Locate the cell with the specified text and output its (X, Y) center coordinate. 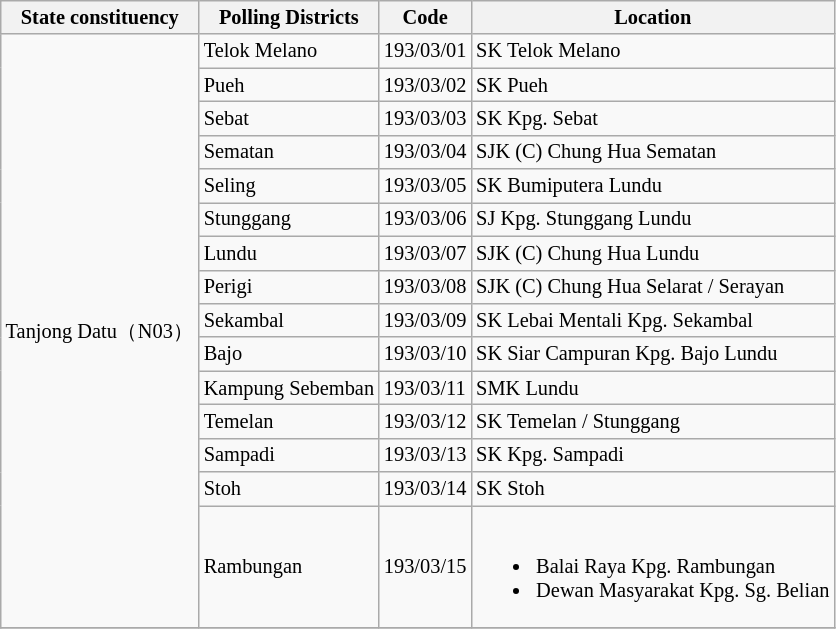
Sekambal (289, 320)
SK Bumiputera Lundu (652, 186)
SMK Lundu (652, 388)
193/03/13 (425, 455)
Sematan (289, 152)
State constituency (100, 17)
193/03/15 (425, 566)
SK Temelan / Stunggang (652, 421)
193/03/12 (425, 421)
Stunggang (289, 219)
193/03/07 (425, 253)
Tanjong Datu（N03） (100, 331)
SJK (C) Chung Hua Selarat / Serayan (652, 287)
193/03/01 (425, 51)
Location (652, 17)
193/03/14 (425, 489)
Balai Raya Kpg. RambunganDewan Masyarakat Kpg. Sg. Belian (652, 566)
SK Kpg. Sebat (652, 118)
Seling (289, 186)
Temelan (289, 421)
Telok Melano (289, 51)
Perigi (289, 287)
SJK (C) Chung Hua Lundu (652, 253)
Rambungan (289, 566)
Code (425, 17)
SK Lebai Mentali Kpg. Sekambal (652, 320)
Sebat (289, 118)
193/03/06 (425, 219)
Stoh (289, 489)
SK Pueh (652, 85)
SJ Kpg. Stunggang Lundu (652, 219)
193/03/02 (425, 85)
SK Stoh (652, 489)
193/03/04 (425, 152)
Bajo (289, 354)
SK Telok Melano (652, 51)
193/03/10 (425, 354)
193/03/08 (425, 287)
Sampadi (289, 455)
193/03/05 (425, 186)
SK Kpg. Sampadi (652, 455)
Lundu (289, 253)
193/03/03 (425, 118)
Kampung Sebemban (289, 388)
193/03/11 (425, 388)
SK Siar Campuran Kpg. Bajo Lundu (652, 354)
SJK (C) Chung Hua Sematan (652, 152)
193/03/09 (425, 320)
Pueh (289, 85)
Polling Districts (289, 17)
